Find where the given text appears and provide that cell's center as [X, Y] coordinate. 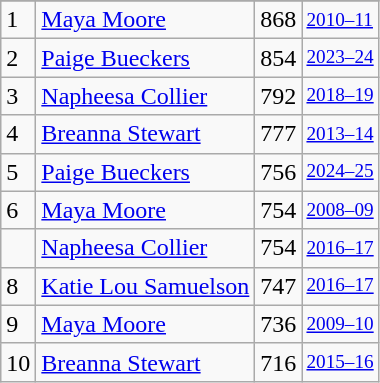
1 [18, 20]
2009–10 [340, 324]
2008–09 [340, 210]
747 [278, 286]
Katie Lou Samuelson [146, 286]
2023–24 [340, 58]
2 [18, 58]
3 [18, 96]
2013–14 [340, 134]
6 [18, 210]
777 [278, 134]
10 [18, 362]
8 [18, 286]
9 [18, 324]
2018–19 [340, 96]
5 [18, 172]
868 [278, 20]
4 [18, 134]
2010–11 [340, 20]
854 [278, 58]
736 [278, 324]
756 [278, 172]
716 [278, 362]
2024–25 [340, 172]
792 [278, 96]
2015–16 [340, 362]
